For the text-containing cell, return its midpoint in [X, Y] coordinate format. 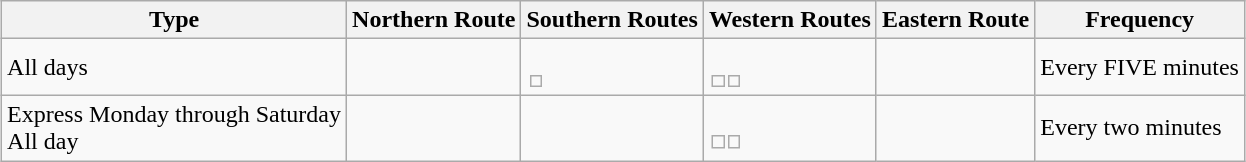
Every two minutes [1140, 128]
Eastern Route [955, 20]
Western Routes [790, 20]
All days [174, 68]
Southern Routes [612, 20]
Express Monday through SaturdayAll day [174, 128]
Northern Route [434, 20]
Every FIVE minutes [1140, 68]
Frequency [1140, 20]
Type [174, 20]
